Identify which cell holds the provided text, then report its [x, y] central coordinate. 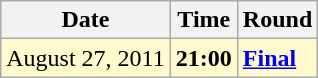
August 27, 2011 [86, 58]
Time [204, 20]
Round [277, 20]
Final [277, 58]
21:00 [204, 58]
Date [86, 20]
